Determine the (x, y) coordinate at the center of the cell enclosing the given text.  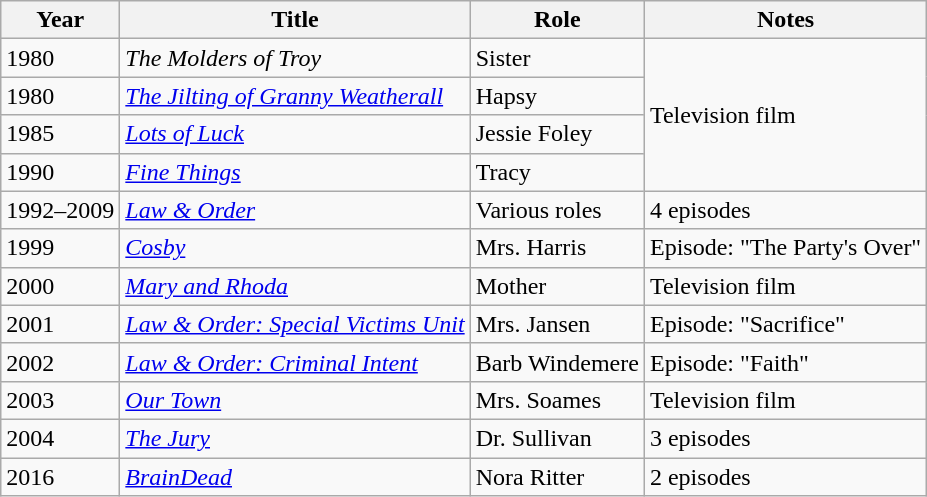
Episode: "The Party's Over" (785, 248)
2002 (60, 362)
Law & Order: Special Victims Unit (295, 324)
Law & Order: Criminal Intent (295, 362)
1999 (60, 248)
Title (295, 20)
Mrs. Harris (557, 248)
Lots of Luck (295, 134)
Mary and Rhoda (295, 286)
Mrs. Soames (557, 400)
Notes (785, 20)
3 episodes (785, 438)
Year (60, 20)
The Jilting of Granny Weatherall (295, 96)
BrainDead (295, 477)
The Jury (295, 438)
Fine Things (295, 172)
2003 (60, 400)
Nora Ritter (557, 477)
Cosby (295, 248)
Barb Windemere (557, 362)
The Molders of Troy (295, 58)
Our Town (295, 400)
Role (557, 20)
1992–2009 (60, 210)
2016 (60, 477)
1990 (60, 172)
2000 (60, 286)
Mrs. Jansen (557, 324)
Tracy (557, 172)
2 episodes (785, 477)
Dr. Sullivan (557, 438)
2001 (60, 324)
4 episodes (785, 210)
Sister (557, 58)
2004 (60, 438)
Episode: "Sacrifice" (785, 324)
Various roles (557, 210)
Mother (557, 286)
Jessie Foley (557, 134)
1985 (60, 134)
Law & Order (295, 210)
Hapsy (557, 96)
Episode: "Faith" (785, 362)
